Output the [X, Y] coordinate of the center of the cell containing the given text.  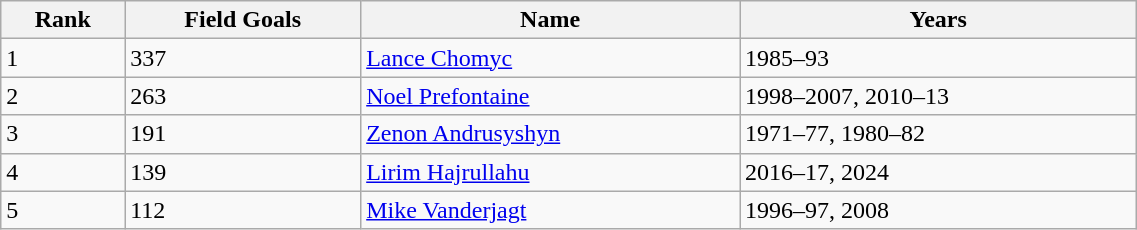
1971–77, 1980–82 [938, 134]
191 [243, 134]
Field Goals [243, 20]
Years [938, 20]
5 [63, 210]
Noel Prefontaine [550, 96]
1996–97, 2008 [938, 210]
Mike Vanderjagt [550, 210]
4 [63, 172]
337 [243, 58]
Zenon Andrusyshyn [550, 134]
1985–93 [938, 58]
Lirim Hajrullahu [550, 172]
263 [243, 96]
2 [63, 96]
2016–17, 2024 [938, 172]
139 [243, 172]
Name [550, 20]
1 [63, 58]
1998–2007, 2010–13 [938, 96]
112 [243, 210]
Lance Chomyc [550, 58]
3 [63, 134]
Rank [63, 20]
